Locate the cell with the specified text and output its (X, Y) center coordinate. 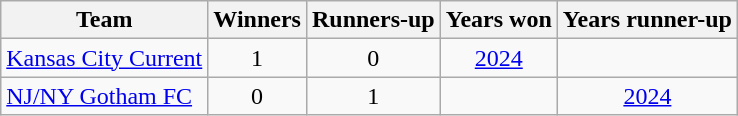
Kansas City Current (104, 58)
Team (104, 20)
Winners (258, 20)
Runners-up (373, 20)
NJ/NY Gotham FC (104, 96)
Years runner-up (647, 20)
Years won (498, 20)
